Locate the cell with the specified text and output its [x, y] center coordinate. 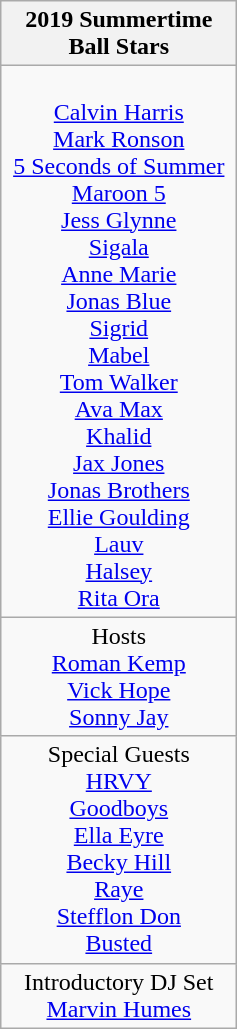
HostsRoman KempVick HopeSonny Jay [119, 676]
Introductory DJ SetMarvin Humes [119, 996]
2019 Summertime Ball Stars [119, 34]
Special GuestsHRVY Goodboys Ella Eyre Becky Hill Raye Stefflon Don Busted [119, 850]
